For the text-containing cell, return its midpoint in (X, Y) coordinate format. 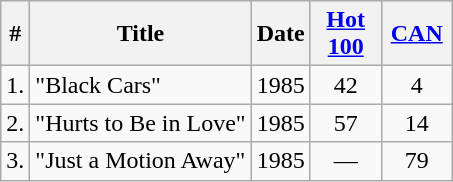
79 (416, 161)
— (346, 161)
"Hurts to Be in Love" (140, 123)
3. (16, 161)
42 (346, 85)
4 (416, 85)
Hot 100 (346, 34)
# (16, 34)
57 (346, 123)
"Black Cars" (140, 85)
Title (140, 34)
14 (416, 123)
1. (16, 85)
Date (280, 34)
CAN (416, 34)
"Just a Motion Away" (140, 161)
2. (16, 123)
